Output the (x, y) coordinate of the center of the cell containing the given text.  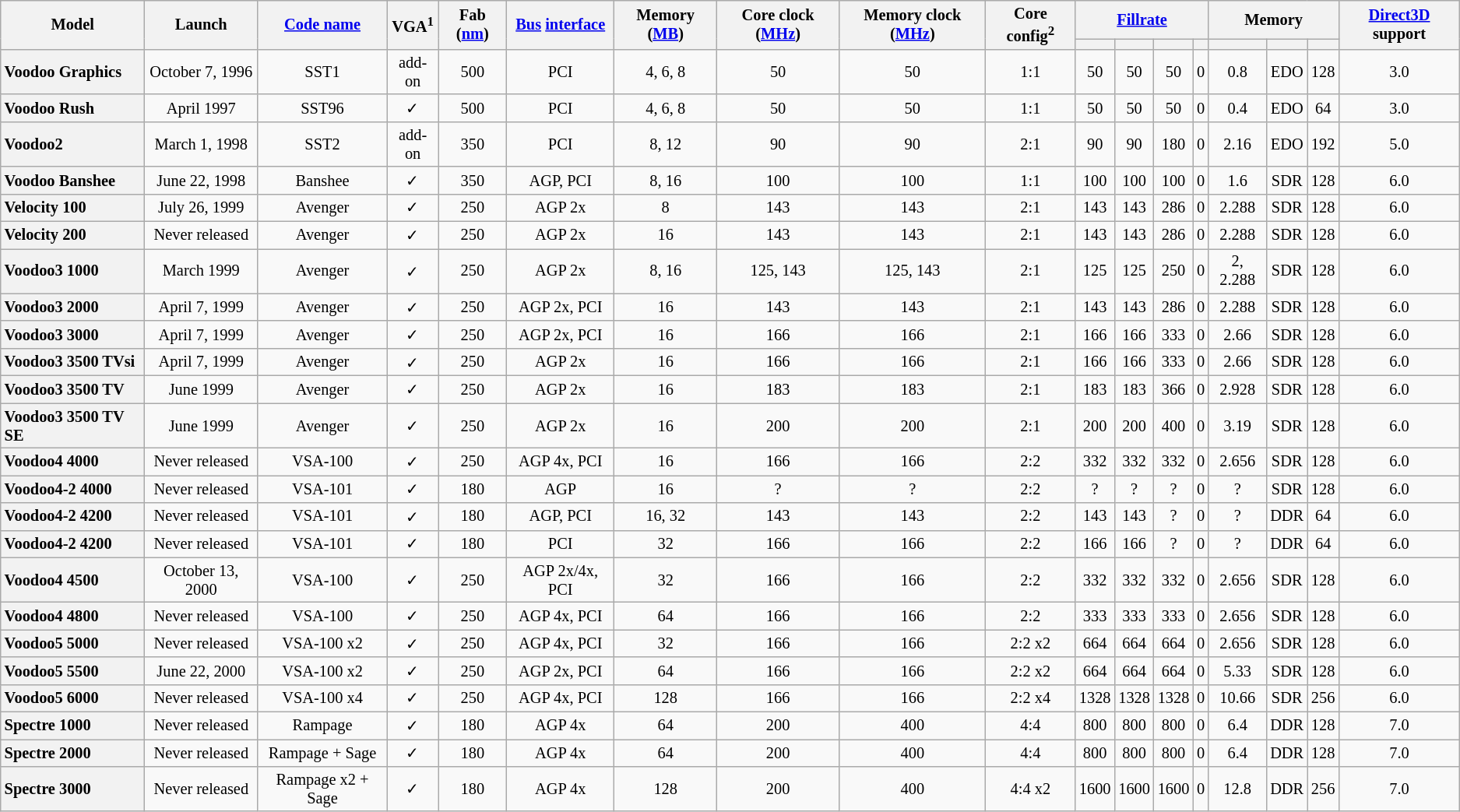
366 (1173, 389)
Voodoo4 4800 (73, 615)
AGP 2x/4x, PCI (561, 580)
16, 32 (666, 515)
Rampage x2 + Sage (322, 789)
Velocity 100 (73, 207)
Voodoo3 2000 (73, 307)
0.4 (1237, 107)
SST2 (322, 144)
VGA1 (413, 25)
SST1 (322, 72)
Voodoo2 (73, 144)
Voodoo Banshee (73, 181)
3.19 (1237, 426)
Spectre 1000 (73, 726)
Fab (nm) (472, 25)
Core clock (MHz) (777, 25)
Rampage + Sage (322, 752)
Bus interface (561, 25)
Voodoo3 1000 (73, 271)
Velocity 200 (73, 235)
SST96 (322, 107)
8, 12 (666, 144)
Memory (MB) (666, 25)
June 22, 1998 (201, 181)
Banshee (322, 181)
Voodoo3 3000 (73, 335)
2:2 x4 (1031, 698)
Code name (322, 25)
Memory (1274, 19)
Direct3D support (1399, 25)
2.928 (1237, 389)
10.66 (1237, 698)
Model (73, 25)
Voodoo Graphics (73, 72)
Fillrate (1142, 19)
Voodoo3 3500 TVsi (73, 361)
March 1999 (201, 271)
Voodoo5 5000 (73, 643)
5.0 (1399, 144)
Launch (201, 25)
Voodoo4 4500 (73, 580)
Voodoo5 6000 (73, 698)
4:4 x2 (1031, 789)
April 1997 (201, 107)
Voodoo Rush (73, 107)
Voodoo4 4000 (73, 461)
July 26, 1999 (201, 207)
12.8 (1237, 789)
March 1, 1998 (201, 144)
Voodoo3 3500 TV SE (73, 426)
June 22, 2000 (201, 671)
5.33 (1237, 671)
1.6 (1237, 181)
Spectre 2000 (73, 752)
0.8 (1237, 72)
Spectre 3000 (73, 789)
2, 2.288 (1237, 271)
VSA-100 x4 (322, 698)
8 (666, 207)
Core config2 (1031, 25)
October 13, 2000 (201, 580)
AGP (561, 489)
Voodoo3 3500 TV (73, 389)
Memory clock (MHz) (913, 25)
Voodoo4-2 4000 (73, 489)
Voodoo5 5500 (73, 671)
Rampage (322, 726)
2.16 (1237, 144)
192 (1323, 144)
October 7, 1996 (201, 72)
